Provide the (X, Y) coordinate of the cell's center where the given text is located.  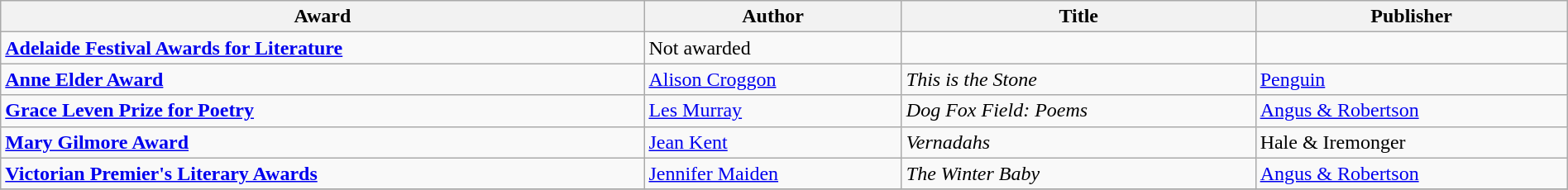
Penguin (1411, 79)
Award (323, 17)
Alison Croggon (772, 79)
Anne Elder Award (323, 79)
Vernadahs (1078, 142)
Victorian Premier's Literary Awards (323, 173)
Publisher (1411, 17)
Grace Leven Prize for Poetry (323, 111)
Dog Fox Field: Poems (1078, 111)
Title (1078, 17)
Not awarded (772, 48)
Jean Kent (772, 142)
Author (772, 17)
Mary Gilmore Award (323, 142)
The Winter Baby (1078, 173)
Adelaide Festival Awards for Literature (323, 48)
Les Murray (772, 111)
Hale & Iremonger (1411, 142)
Jennifer Maiden (772, 173)
This is the Stone (1078, 79)
